Capture the cell that displays the provided text and extract its [x, y] central coordinate. 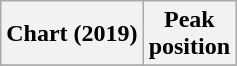
Chart (2019) [72, 34]
Peakposition [189, 34]
